Return (X, Y) of the center of cell containing provided text 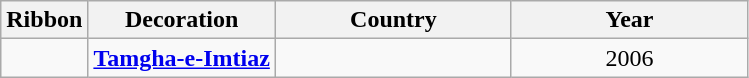
2006 (629, 58)
Country (393, 20)
Ribbon (44, 20)
Decoration (182, 20)
Tamgha-e-Imtiaz (182, 58)
Year (629, 20)
